Extract the (X, Y) coordinate from the center of the cell holding the provided text.  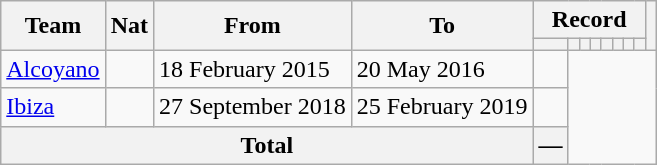
27 September 2018 (253, 107)
Alcoyano (53, 69)
From (253, 26)
Record (589, 20)
18 February 2015 (253, 69)
25 February 2019 (442, 107)
Total (267, 145)
Ibiza (53, 107)
To (442, 26)
Team (53, 26)
20 May 2016 (442, 69)
— (550, 145)
Nat (129, 26)
